Scan for the cell matching the given text and deliver its (X, Y) coordinate at center. 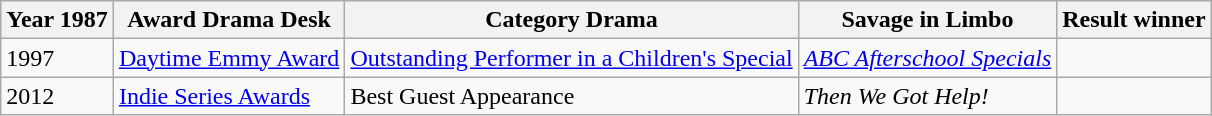
Category Drama (572, 20)
Indie Series Awards (228, 96)
2012 (58, 96)
Daytime Emmy Award (228, 58)
Award Drama Desk (228, 20)
Result winner (1134, 20)
Then We Got Help! (928, 96)
Best Guest Appearance (572, 96)
Outstanding Performer in a Children's Special (572, 58)
Year 1987 (58, 20)
1997 (58, 58)
ABC Afterschool Specials (928, 58)
Savage in Limbo (928, 20)
